Detect which cell encompasses the target text, then output its (X, Y) center coordinate. 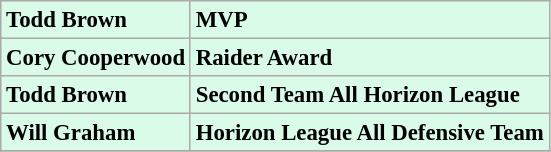
Horizon League All Defensive Team (370, 133)
Second Team All Horizon League (370, 95)
Cory Cooperwood (96, 58)
MVP (370, 20)
Raider Award (370, 58)
Will Graham (96, 133)
